Locate the cell with the specified text and output its [x, y] center coordinate. 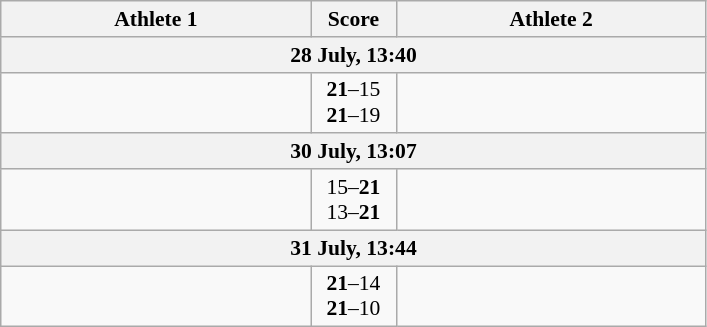
21–1421–10 [354, 296]
Athlete 2 [551, 19]
15–2113–21 [354, 200]
Athlete 1 [156, 19]
30 July, 13:07 [354, 152]
31 July, 13:44 [354, 248]
Score [354, 19]
28 July, 13:40 [354, 55]
21–1521–19 [354, 102]
